Pinpoint the cell where the given text exists, returning its (x, y) midpoint coordinate. 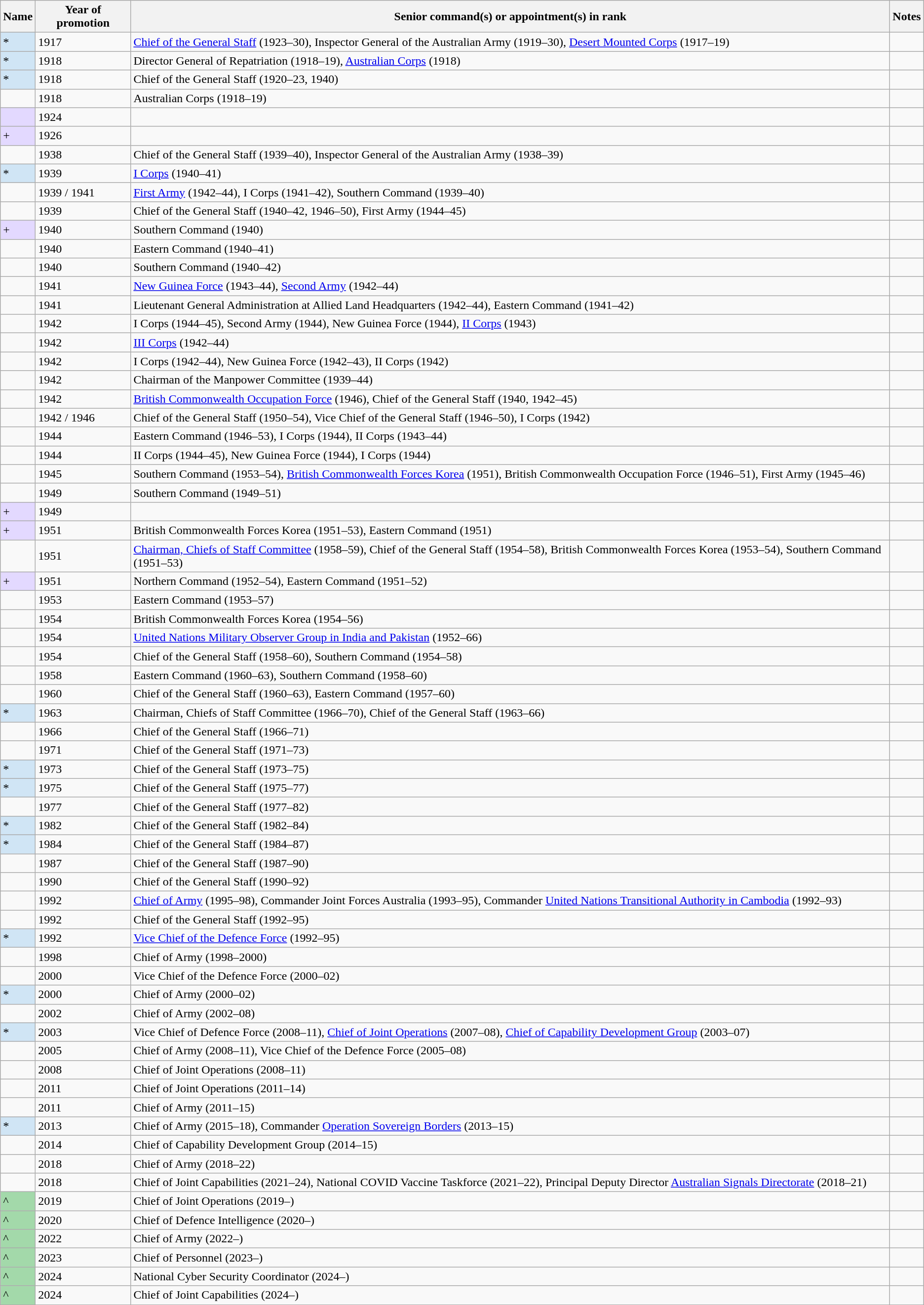
I Corps (1942–44), New Guinea Force (1942–43), II Corps (1942) (510, 361)
2019 (83, 1201)
Vice Chief of the Defence Force (1992–95) (510, 938)
Vice Chief of the Defence Force (2000–02) (510, 976)
British Commonwealth Forces Korea (1951–53), Eastern Command (1951) (510, 530)
Chief of the General Staff (1975–77) (510, 788)
1982 (83, 825)
Southern Command (1953–54), British Commonwealth Forces Korea (1951), British Commonwealth Occupation Force (1946–51), First Army (1945–46) (510, 474)
Chief of the General Staff (1982–84) (510, 825)
Chief of Army (2022–) (510, 1239)
British Commonwealth Forces Korea (1954–56) (510, 619)
Chief of Joint Operations (2019–) (510, 1201)
Director General of Repatriation (1918–19), Australian Corps (1918) (510, 61)
First Army (1942–44), I Corps (1941–42), Southern Command (1939–40) (510, 192)
Northern Command (1952–54), Eastern Command (1951–52) (510, 581)
Chief of the General Staff (1971–73) (510, 750)
1939 / 1941 (83, 192)
1960 (83, 694)
Chief of Joint Capabilities (2021–24), National COVID Vaccine Taskforce (2021–22), Principal Deputy Director Australian Signals Directorate (2018–21) (510, 1183)
United Nations Military Observer Group in India and Pakistan (1952–66) (510, 638)
Chairman of the Manpower Committee (1939–44) (510, 380)
Chief of Army (2008–11), Vice Chief of the Defence Force (2005–08) (510, 1051)
Name (18, 17)
Chief of Joint Operations (2008–11) (510, 1070)
Chief of Defence Intelligence (2020–) (510, 1220)
Southern Command (1949–51) (510, 493)
Australian Corps (1918–19) (510, 98)
Chief of Army (2000–02) (510, 995)
Eastern Command (1946–53), I Corps (1944), II Corps (1943–44) (510, 436)
2008 (83, 1070)
Chief of the General Staff (1939–40), Inspector General of the Australian Army (1938–39) (510, 154)
Chief of Army (2018–22) (510, 1163)
2013 (83, 1126)
Chief of Capability Development Group (2014–15) (510, 1145)
Eastern Command (1960–63), Southern Command (1958–60) (510, 675)
1924 (83, 117)
Chief of Army (2002–08) (510, 1013)
Chief of Army (2011–15) (510, 1107)
1984 (83, 844)
1945 (83, 474)
Chief of the General Staff (1960–63), Eastern Command (1957–60) (510, 694)
Lieutenant General Administration at Allied Land Headquarters (1942–44), Eastern Command (1941–42) (510, 305)
Chief of Army (1998–2000) (510, 957)
Chief of the General Staff (1950–54), Vice Chief of the General Staff (1946–50), I Corps (1942) (510, 418)
2003 (83, 1032)
Eastern Command (1953–57) (510, 600)
Chief of the General Staff (1966–71) (510, 731)
III Corps (1942–44) (510, 343)
2022 (83, 1239)
1973 (83, 769)
Chief of the General Staff (1992–95) (510, 920)
1942 / 1946 (83, 418)
Southern Command (1940) (510, 230)
1977 (83, 806)
1990 (83, 882)
Chief of the General Staff (1977–82) (510, 806)
Chief of Joint Capabilities (2024–) (510, 1295)
British Commonwealth Occupation Force (1946), Chief of the General Staff (1940, 1942–45) (510, 399)
Year of promotion (83, 17)
Chief of the General Staff (1987–90) (510, 863)
Chief of Army (2015–18), Commander Operation Sovereign Borders (2013–15) (510, 1126)
National Cyber Security Coordinator (2024–) (510, 1276)
Notes (907, 17)
2023 (83, 1258)
Vice Chief of Defence Force (2008–11), Chief of Joint Operations (2007–08), Chief of Capability Development Group (2003–07) (510, 1032)
1926 (83, 136)
2005 (83, 1051)
Southern Command (1940–42) (510, 268)
New Guinea Force (1943–44), Second Army (1942–44) (510, 286)
Chief of the General Staff (1973–75) (510, 769)
Chief of the General Staff (1990–92) (510, 882)
1958 (83, 675)
1953 (83, 600)
I Corps (1944–45), Second Army (1944), New Guinea Force (1944), II Corps (1943) (510, 324)
Chief of Personnel (2023–) (510, 1258)
Chief of the General Staff (1940–42, 1946–50), First Army (1944–45) (510, 211)
1971 (83, 750)
1975 (83, 788)
1963 (83, 713)
1917 (83, 42)
1966 (83, 731)
Chief of the General Staff (1923–30), Inspector General of the Australian Army (1919–30), Desert Mounted Corps (1917–19) (510, 42)
Chief of the General Staff (1920–23, 1940) (510, 79)
Chief of the General Staff (1958–60), Southern Command (1954–58) (510, 656)
Chief of Joint Operations (2011–14) (510, 1088)
2020 (83, 1220)
Chief of Army (1995–98), Commander Joint Forces Australia (1993–95), Commander United Nations Transitional Authority in Cambodia (1992–93) (510, 901)
Eastern Command (1940–41) (510, 248)
II Corps (1944–45), New Guinea Force (1944), I Corps (1944) (510, 455)
1938 (83, 154)
1987 (83, 863)
Senior command(s) or appointment(s) in rank (510, 17)
Chief of the General Staff (1984–87) (510, 844)
Chairman, Chiefs of Staff Committee (1966–70), Chief of the General Staff (1963–66) (510, 713)
1998 (83, 957)
2014 (83, 1145)
2002 (83, 1013)
I Corps (1940–41) (510, 173)
